From the cell containing the given text, extract its center point as (x, y) coordinate. 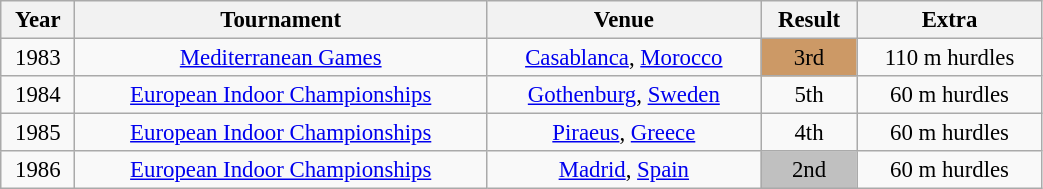
Result (809, 20)
Year (38, 20)
1984 (38, 95)
2nd (809, 170)
Gothenburg, Sweden (624, 95)
Mediterranean Games (281, 58)
Madrid, Spain (624, 170)
Venue (624, 20)
Casablanca, Morocco (624, 58)
1986 (38, 170)
5th (809, 95)
4th (809, 133)
1985 (38, 133)
Extra (950, 20)
Piraeus, Greece (624, 133)
3rd (809, 58)
110 m hurdles (950, 58)
Tournament (281, 20)
1983 (38, 58)
